From the cell containing the given text, extract its center point as (X, Y) coordinate. 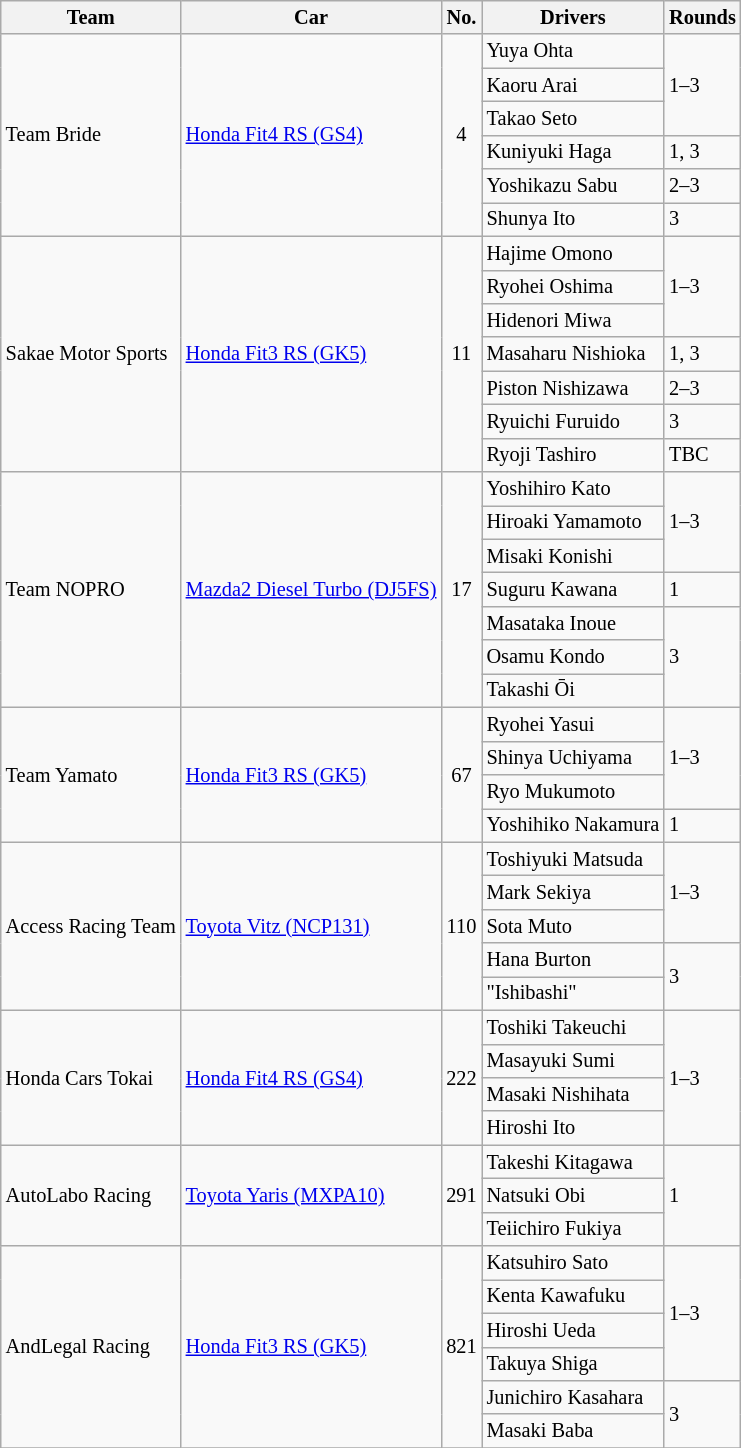
Mark Sekiya (574, 892)
Ryuichi Furuido (574, 421)
Yoshihiro Kato (574, 489)
Mazda2 Diesel Turbo (DJ5FS) (312, 590)
TBC (702, 455)
Hiroshi Ueda (574, 1330)
Suguru Kawana (574, 589)
Masaki Baba (574, 1431)
AutoLabo Racing (91, 1196)
Misaki Konishi (574, 556)
Masaharu Nishioka (574, 354)
Team Yamato (91, 774)
Ryo Mukumoto (574, 791)
Kenta Kawafuku (574, 1296)
Sota Muto (574, 926)
"Ishibashi" (574, 993)
AndLegal Racing (91, 1347)
Takashi Ōi (574, 690)
Team (91, 17)
Masaki Nishihata (574, 1094)
Natsuki Obi (574, 1195)
Masataka Inoue (574, 623)
Hana Burton (574, 960)
Takeshi Kitagawa (574, 1162)
Osamu Kondo (574, 657)
Shunya Ito (574, 219)
17 (461, 590)
Takuya Shiga (574, 1364)
Ryohei Oshima (574, 287)
Hiroshi Ito (574, 1128)
Kaoru Arai (574, 85)
Junichiro Kasahara (574, 1397)
Hajime Omono (574, 253)
Car (312, 17)
4 (461, 135)
Rounds (702, 17)
Access Racing Team (91, 926)
Teiichiro Fukiya (574, 1229)
No. (461, 17)
Ryoji Tashiro (574, 455)
Takao Seto (574, 118)
Toyota Yaris (MXPA10) (312, 1196)
Team Bride (91, 135)
Kuniyuki Haga (574, 152)
Drivers (574, 17)
Shinya Uchiyama (574, 758)
11 (461, 354)
821 (461, 1347)
291 (461, 1196)
Ryohei Yasui (574, 724)
Piston Nishizawa (574, 388)
Yuya Ohta (574, 51)
Yoshihiko Nakamura (574, 825)
Toshiyuki Matsuda (574, 859)
Team NOPRO (91, 590)
Toshiki Takeuchi (574, 1027)
222 (461, 1078)
Sakae Motor Sports (91, 354)
Honda Cars Tokai (91, 1078)
Hiroaki Yamamoto (574, 522)
Yoshikazu Sabu (574, 186)
67 (461, 774)
Hidenori Miwa (574, 320)
Toyota Vitz (NCP131) (312, 926)
110 (461, 926)
Masayuki Sumi (574, 1061)
Katsuhiro Sato (574, 1263)
